Return the (X, Y) coordinate for the center point of the cell that contains the specified text.  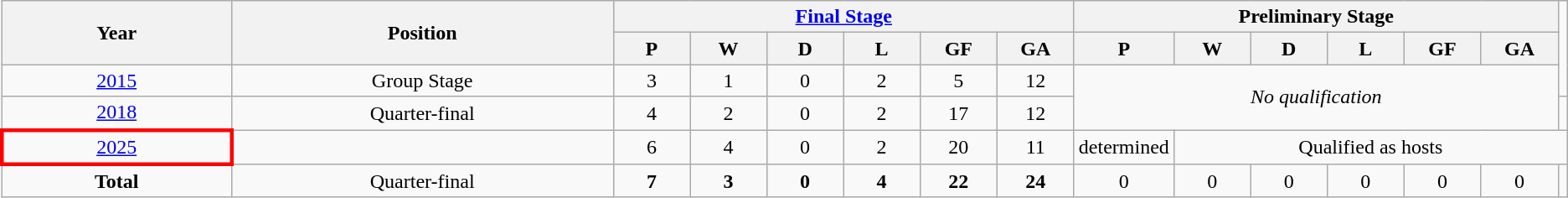
17 (958, 113)
2018 (116, 113)
5 (958, 81)
determined (1124, 146)
Qualified as hosts (1370, 146)
Position (422, 33)
1 (729, 81)
22 (958, 181)
2015 (116, 81)
Group Stage (422, 81)
11 (1035, 146)
Final Stage (843, 17)
Preliminary Stage (1316, 17)
No qualification (1316, 97)
Year (116, 33)
Total (116, 181)
6 (652, 146)
24 (1035, 181)
2025 (116, 146)
7 (652, 181)
20 (958, 146)
